Determine the [X, Y] coordinate at the center of the cell enclosing the given text.  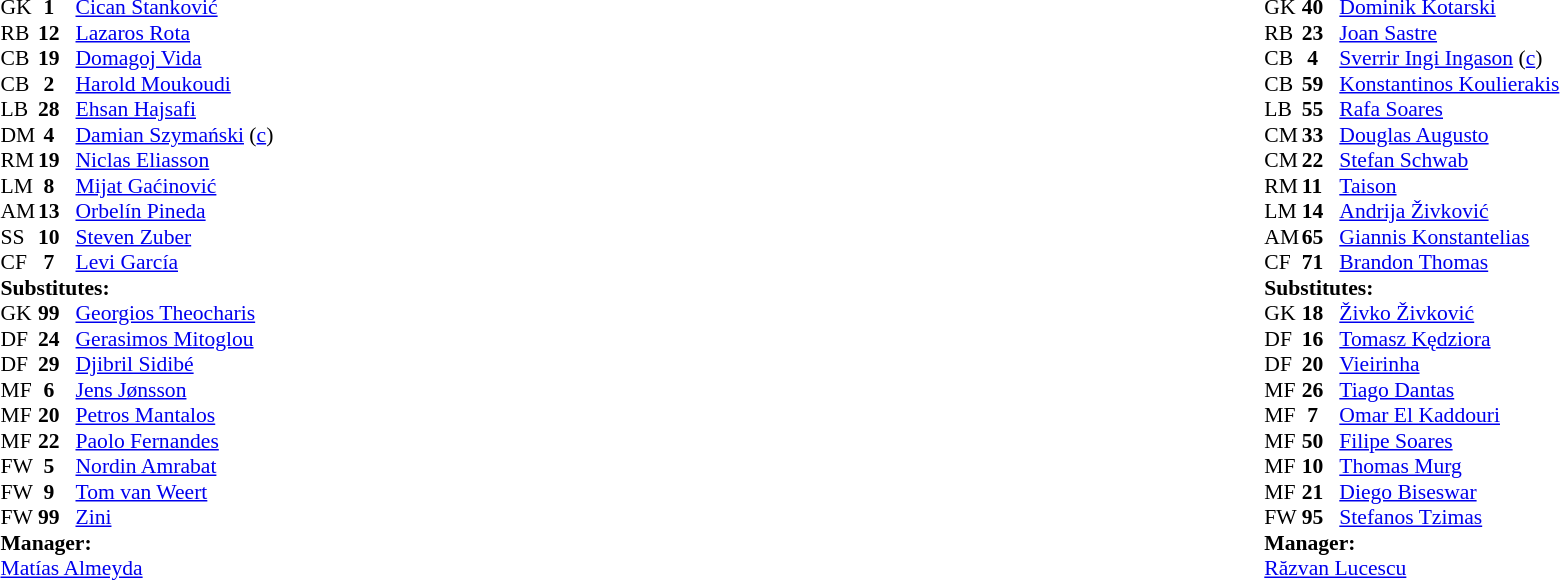
Konstantinos Koulierakis [1449, 84]
71 [1321, 263]
29 [57, 365]
Gerasimos Mitoglou [175, 339]
Rafa Soares [1449, 109]
26 [1321, 390]
95 [1321, 517]
Diego Biseswar [1449, 492]
Orbelín Pineda [175, 211]
Brandon Thomas [1449, 263]
Filipe Soares [1449, 441]
65 [1321, 237]
Jens Jønsson [175, 390]
Djibril Sidibé [175, 365]
Tomasz Kędziora [1449, 339]
Stefan Schwab [1449, 161]
Živko Živković [1449, 313]
9 [57, 492]
Levi García [175, 263]
8 [57, 186]
Joan Sastre [1449, 33]
Thomas Murg [1449, 467]
Georgios Theocharis [175, 313]
Taison [1449, 186]
Nordin Amrabat [175, 467]
Domagoj Vida [175, 59]
Giannis Konstantelias [1449, 237]
13 [57, 211]
Douglas Augusto [1449, 135]
Stefanos Tzimas [1449, 517]
Tom van Weert [175, 492]
23 [1321, 33]
Niclas Eliasson [175, 161]
Petros Mantalos [175, 415]
Andrija Živković [1449, 211]
50 [1321, 441]
21 [1321, 492]
Harold Moukoudi [175, 84]
14 [1321, 211]
24 [57, 339]
Omar El Kaddouri [1449, 415]
Sverrir Ingi Ingason (c) [1449, 59]
Tiago Dantas [1449, 390]
16 [1321, 339]
DM [19, 135]
2 [57, 84]
Paolo Fernandes [175, 441]
Steven Zuber [175, 237]
Lazaros Rota [175, 33]
59 [1321, 84]
ΜF [19, 415]
18 [1321, 313]
Zini [175, 517]
5 [57, 467]
Damian Szymański (c) [175, 135]
28 [57, 109]
Manager: [139, 543]
55 [1321, 109]
Mijat Gaćinović [175, 186]
12 [57, 33]
11 [1321, 186]
6 [57, 390]
Substitutes: [139, 288]
SS [19, 237]
Vieirinha [1449, 365]
33 [1321, 135]
Ehsan Hajsafi [175, 109]
